Search for the cell housing the specified text and yield its [X, Y] center coordinate. 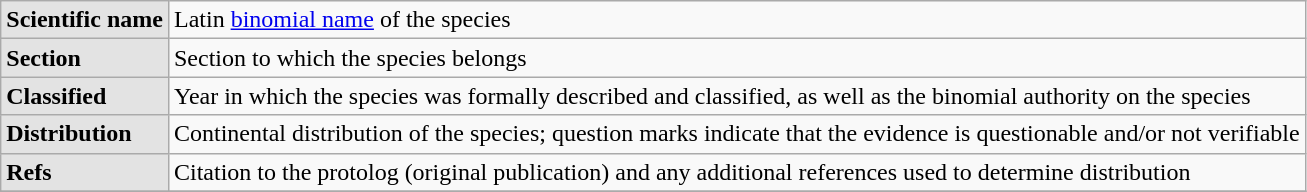
Distribution [85, 134]
Continental distribution of the species; question marks indicate that the evidence is questionable and/or not verifiable [736, 134]
Scientific name [85, 20]
Section [85, 58]
Latin binomial name of the species [736, 20]
Section to which the species belongs [736, 58]
Year in which the species was formally described and classified, as well as the binomial authority on the species [736, 96]
Citation to the protolog (original publication) and any additional references used to determine distribution [736, 172]
Classified [85, 96]
Refs [85, 172]
